Locate the cell with the specified text and output its [X, Y] center coordinate. 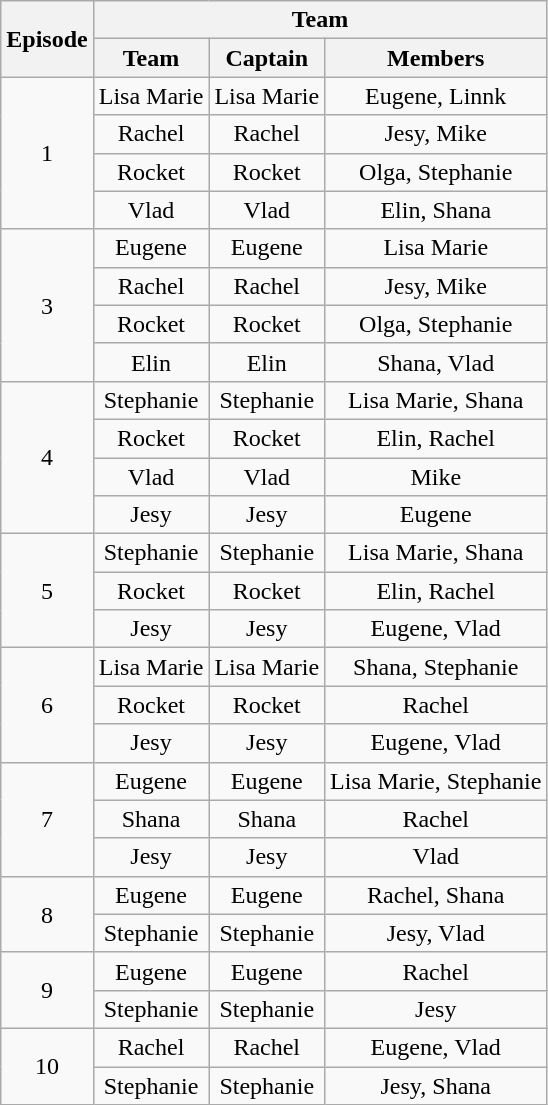
1 [47, 153]
8 [47, 914]
5 [47, 591]
Episode [47, 39]
Shana, Stephanie [436, 667]
Lisa Marie, Stephanie [436, 781]
Shana, Vlad [436, 362]
7 [47, 819]
Captain [267, 58]
9 [47, 990]
Members [436, 58]
10 [47, 1066]
6 [47, 705]
Eugene, Linnk [436, 96]
Mike [436, 477]
4 [47, 457]
Elin, Shana [436, 210]
Jesy, Vlad [436, 933]
3 [47, 305]
Jesy, Shana [436, 1085]
Rachel, Shana [436, 895]
